From the cell containing the given text, extract its center point as [X, Y] coordinate. 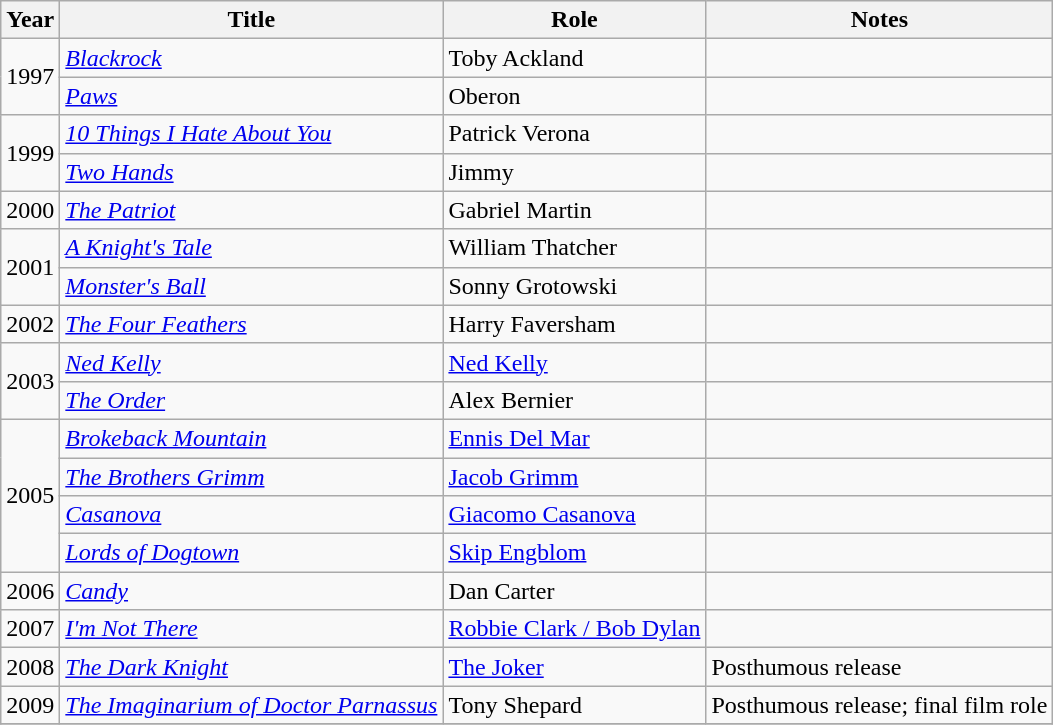
1999 [30, 153]
2000 [30, 210]
The Dark Knight [252, 667]
Jimmy [574, 172]
Tony Shepard [574, 705]
2003 [30, 381]
Dan Carter [574, 591]
The Patriot [252, 210]
Notes [880, 20]
Gabriel Martin [574, 210]
The Order [252, 400]
The Imaginarium of Doctor Parnassus [252, 705]
Giacomo Casanova [574, 515]
A Knight's Tale [252, 248]
2007 [30, 629]
Paws [252, 96]
Brokeback Mountain [252, 438]
The Brothers Grimm [252, 477]
Skip Engblom [574, 553]
William Thatcher [574, 248]
1997 [30, 77]
Posthumous release [880, 667]
2009 [30, 705]
2006 [30, 591]
Alex Bernier [574, 400]
Harry Faversham [574, 324]
Patrick Verona [574, 134]
Sonny Grotowski [574, 286]
Oberon [574, 96]
Blackrock [252, 58]
Robbie Clark / Bob Dylan [574, 629]
2005 [30, 495]
Year [30, 20]
Toby Ackland [574, 58]
I'm Not There [252, 629]
The Joker [574, 667]
The Four Feathers [252, 324]
2001 [30, 267]
Two Hands [252, 172]
Role [574, 20]
Candy [252, 591]
2002 [30, 324]
Ennis Del Mar [574, 438]
Title [252, 20]
Posthumous release; final film role [880, 705]
Monster's Ball [252, 286]
Jacob Grimm [574, 477]
Lords of Dogtown [252, 553]
Casanova [252, 515]
2008 [30, 667]
10 Things I Hate About You [252, 134]
